From the cell containing the given text, extract its center point as (X, Y) coordinate. 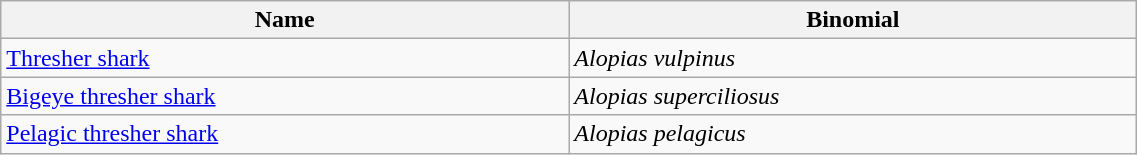
Alopias pelagicus (853, 134)
Pelagic thresher shark (285, 134)
Alopias superciliosus (853, 96)
Thresher shark (285, 58)
Binomial (853, 20)
Alopias vulpinus (853, 58)
Bigeye thresher shark (285, 96)
Name (285, 20)
